Find where the given text appears and provide that cell's center as [x, y] coordinate. 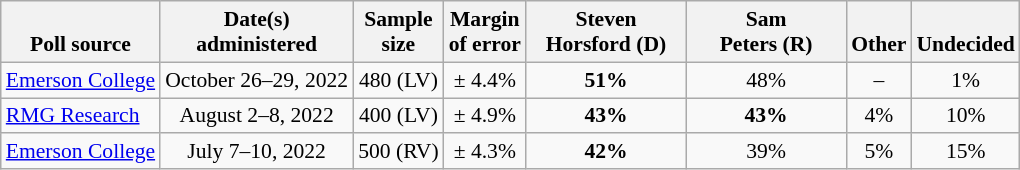
Date(s)administered [256, 32]
– [878, 80]
StevenHorsford (D) [606, 32]
1% [965, 80]
SamPeters (R) [766, 32]
10% [965, 116]
± 4.4% [485, 80]
August 2–8, 2022 [256, 116]
Poll source [80, 32]
500 (RV) [398, 152]
Samplesize [398, 32]
48% [766, 80]
42% [606, 152]
39% [766, 152]
± 4.9% [485, 116]
400 (LV) [398, 116]
RMG Research [80, 116]
October 26–29, 2022 [256, 80]
5% [878, 152]
4% [878, 116]
July 7–10, 2022 [256, 152]
Marginof error [485, 32]
± 4.3% [485, 152]
Undecided [965, 32]
Other [878, 32]
480 (LV) [398, 80]
15% [965, 152]
51% [606, 80]
